For the text-containing cell, return its midpoint in [X, Y] coordinate format. 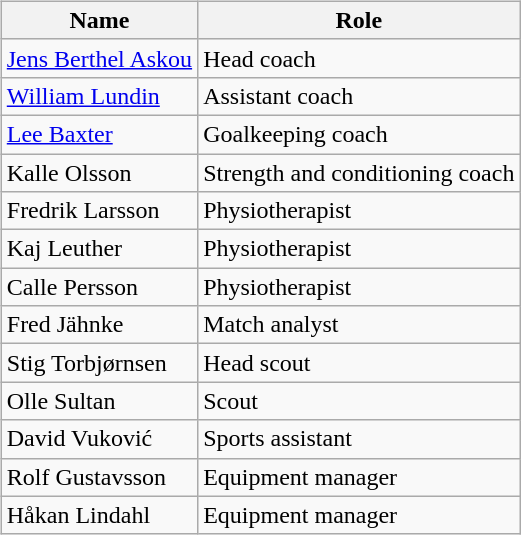
Calle Persson [99, 287]
Rolf Gustavsson [99, 477]
Stig Torbjørnsen [99, 363]
Head coach [359, 58]
Kaj Leuther [99, 249]
Fredrik Larsson [99, 211]
Goalkeeping coach [359, 134]
Kalle Olsson [99, 173]
Scout [359, 401]
Olle Sultan [99, 401]
Lee Baxter [99, 134]
William Lundin [99, 96]
Sports assistant [359, 439]
Jens Berthel Askou [99, 58]
Håkan Lindahl [99, 515]
Match analyst [359, 325]
Name [99, 20]
Head scout [359, 363]
Assistant coach [359, 96]
Fred Jähnke [99, 325]
David Vuković [99, 439]
Role [359, 20]
Strength and conditioning coach [359, 173]
